Output the (X, Y) coordinate of the center of the cell containing the given text.  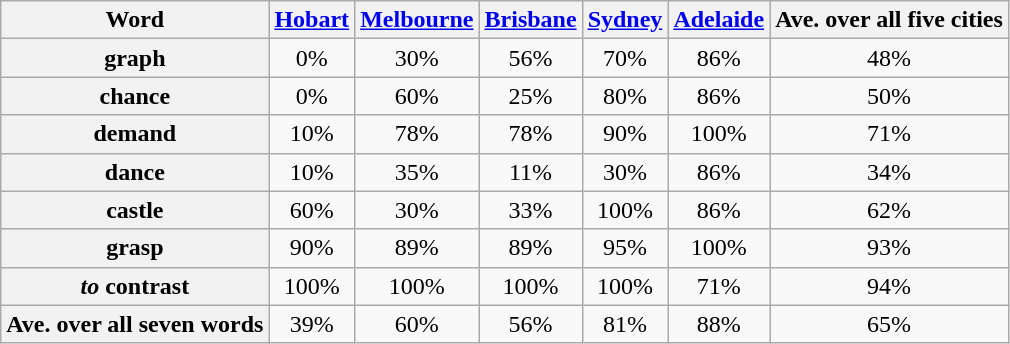
dance (135, 172)
demand (135, 134)
34% (890, 172)
88% (719, 324)
castle (135, 210)
39% (312, 324)
Hobart (312, 20)
48% (890, 58)
93% (890, 248)
to contrast (135, 286)
50% (890, 96)
35% (417, 172)
25% (530, 96)
grasp (135, 248)
11% (530, 172)
65% (890, 324)
94% (890, 286)
Adelaide (719, 20)
Ave. over all seven words (135, 324)
Sydney (625, 20)
Melbourne (417, 20)
graph (135, 58)
33% (530, 210)
95% (625, 248)
80% (625, 96)
62% (890, 210)
81% (625, 324)
Word (135, 20)
chance (135, 96)
Brisbane (530, 20)
70% (625, 58)
Ave. over all five cities (890, 20)
